Identify which cell holds the provided text, then report its [X, Y] central coordinate. 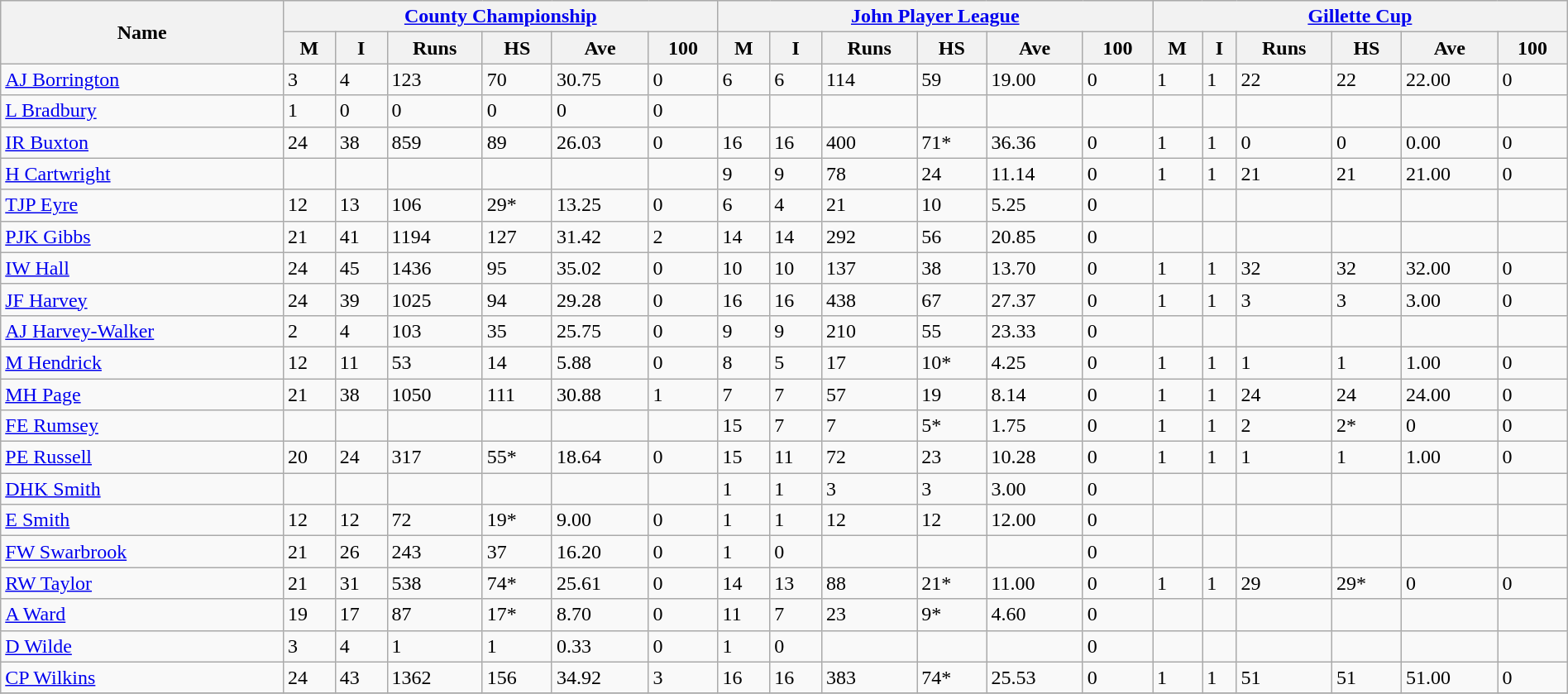
55* [517, 457]
22.00 [1450, 79]
12.00 [1035, 520]
A Ward [142, 615]
127 [517, 237]
25.61 [600, 583]
1050 [435, 395]
AJ Harvey-Walker [142, 331]
26.03 [600, 142]
10.28 [1035, 457]
1194 [435, 237]
31 [361, 583]
1436 [435, 268]
23.33 [1035, 331]
DHK Smith [142, 489]
10* [952, 362]
137 [868, 268]
8.70 [600, 615]
27.37 [1035, 299]
H Cartwright [142, 174]
45 [361, 268]
9* [952, 615]
5.88 [600, 362]
20.85 [1035, 237]
JF Harvey [142, 299]
26 [361, 552]
538 [435, 583]
35.02 [600, 268]
0.33 [600, 646]
37 [517, 552]
Name [142, 32]
114 [868, 79]
1.75 [1035, 426]
31.42 [600, 237]
E Smith [142, 520]
8.14 [1035, 395]
19* [517, 520]
L Bradbury [142, 111]
MH Page [142, 395]
16.20 [600, 552]
30.88 [600, 395]
1025 [435, 299]
156 [517, 677]
56 [952, 237]
Gillette Cup [1360, 17]
1362 [435, 677]
35 [517, 331]
18.64 [600, 457]
PJK Gibbs [142, 237]
5.25 [1035, 205]
51.00 [1450, 677]
106 [435, 205]
21* [952, 583]
59 [952, 79]
36.36 [1035, 142]
29 [1284, 583]
67 [952, 299]
5* [952, 426]
55 [952, 331]
94 [517, 299]
39 [361, 299]
95 [517, 268]
FW Swarbrook [142, 552]
TJP Eyre [142, 205]
89 [517, 142]
41 [361, 237]
210 [868, 331]
13.70 [1035, 268]
24.00 [1450, 395]
88 [868, 583]
292 [868, 237]
11.00 [1035, 583]
103 [435, 331]
IR Buxton [142, 142]
383 [868, 677]
78 [868, 174]
8 [744, 362]
0.00 [1450, 142]
21.00 [1450, 174]
John Player League [935, 17]
PE Russell [142, 457]
2* [1366, 426]
87 [435, 615]
111 [517, 395]
4.60 [1035, 615]
20 [309, 457]
FE Rumsey [142, 426]
123 [435, 79]
71* [952, 142]
9.00 [600, 520]
IW Hall [142, 268]
30.75 [600, 79]
D Wilde [142, 646]
25.53 [1035, 677]
317 [435, 457]
243 [435, 552]
M Hendrick [142, 362]
11.14 [1035, 174]
25.75 [600, 331]
34.92 [600, 677]
438 [868, 299]
4.25 [1035, 362]
57 [868, 395]
RW Taylor [142, 583]
13.25 [600, 205]
CP Wilkins [142, 677]
AJ Borrington [142, 79]
53 [435, 362]
32.00 [1450, 268]
43 [361, 677]
859 [435, 142]
70 [517, 79]
400 [868, 142]
5 [796, 362]
19.00 [1035, 79]
29.28 [600, 299]
County Championship [501, 17]
17* [517, 615]
